Scan for the cell matching the given text and deliver its (X, Y) coordinate at center. 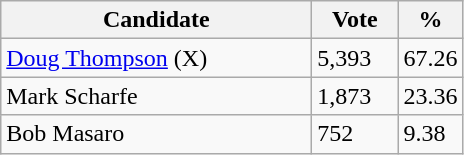
9.38 (430, 134)
5,393 (355, 58)
67.26 (430, 58)
23.36 (430, 96)
Vote (355, 20)
Bob Masaro (156, 134)
Mark Scharfe (156, 96)
Doug Thompson (X) (156, 58)
1,873 (355, 96)
% (430, 20)
752 (355, 134)
Candidate (156, 20)
